Provide the [x, y] coordinate of the cell's center where the given text is located.  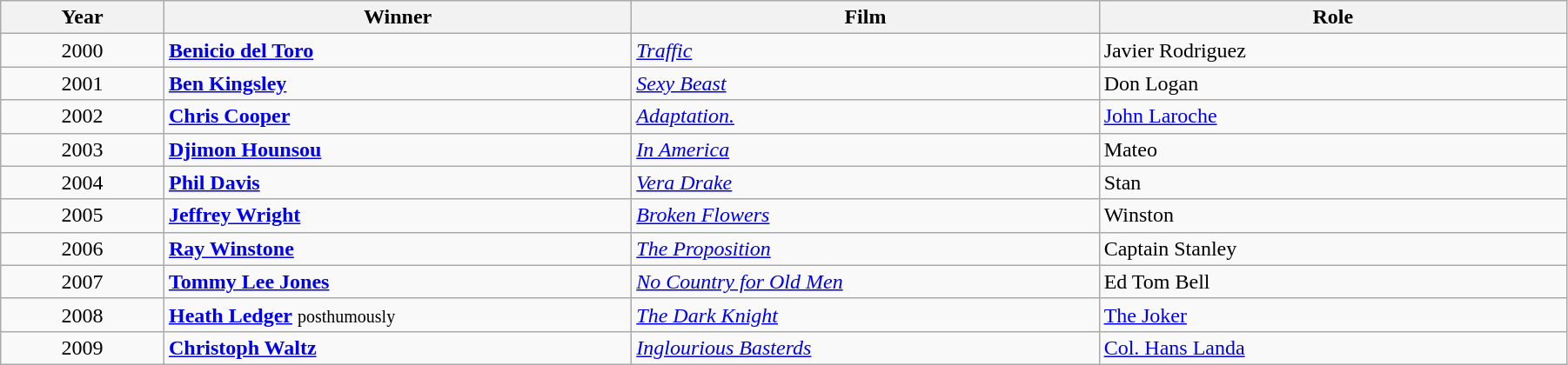
2009 [83, 348]
Role [1333, 17]
Phil Davis [397, 182]
2001 [83, 83]
Vera Drake [865, 182]
Col. Hans Landa [1333, 348]
Broken Flowers [865, 216]
2007 [83, 282]
The Dark Knight [865, 315]
2005 [83, 216]
Inglourious Basterds [865, 348]
Adaptation. [865, 116]
2004 [83, 182]
Ray Winstone [397, 249]
Jeffrey Wright [397, 216]
Traffic [865, 50]
Christoph Waltz [397, 348]
Djimon Hounsou [397, 149]
Year [83, 17]
Film [865, 17]
Ed Tom Bell [1333, 282]
In America [865, 149]
Sexy Beast [865, 83]
John Laroche [1333, 116]
Don Logan [1333, 83]
Captain Stanley [1333, 249]
The Joker [1333, 315]
Benicio del Toro [397, 50]
No Country for Old Men [865, 282]
Tommy Lee Jones [397, 282]
Stan [1333, 182]
Winner [397, 17]
Winston [1333, 216]
Javier Rodriguez [1333, 50]
2003 [83, 149]
2008 [83, 315]
2000 [83, 50]
Chris Cooper [397, 116]
Ben Kingsley [397, 83]
Heath Ledger posthumously [397, 315]
2002 [83, 116]
Mateo [1333, 149]
2006 [83, 249]
The Proposition [865, 249]
